Pinpoint the cell where the given text exists, returning its (X, Y) midpoint coordinate. 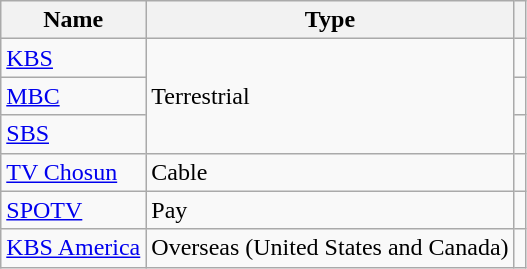
Terrestrial (330, 96)
Name (74, 20)
KBS America (74, 248)
Cable (330, 172)
TV Chosun (74, 172)
SBS (74, 134)
Type (330, 20)
Overseas (United States and Canada) (330, 248)
SPOTV (74, 210)
Pay (330, 210)
KBS (74, 58)
MBC (74, 96)
